From the cell containing the given text, extract its center point as [X, Y] coordinate. 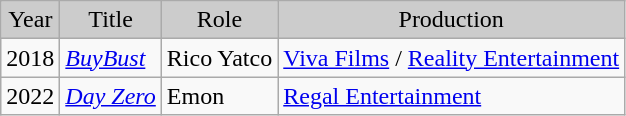
Day Zero [111, 96]
Production [452, 20]
Role [219, 20]
BuyBust [111, 58]
Viva Films / Reality Entertainment [452, 58]
Rico Yatco [219, 58]
2022 [30, 96]
Year [30, 20]
Emon [219, 96]
Title [111, 20]
2018 [30, 58]
Regal Entertainment [452, 96]
